Extract the [X, Y] coordinate from the center of the cell holding the provided text.  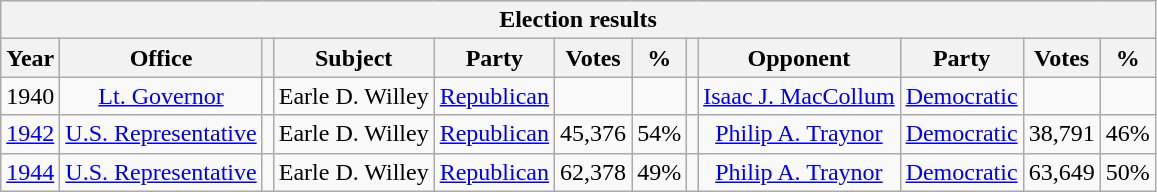
50% [1128, 172]
54% [660, 134]
Isaac J. MacCollum [799, 96]
Office [161, 58]
45,376 [594, 134]
Lt. Governor [161, 96]
63,649 [1062, 172]
1944 [30, 172]
62,378 [594, 172]
46% [1128, 134]
Election results [578, 20]
38,791 [1062, 134]
Opponent [799, 58]
Year [30, 58]
49% [660, 172]
1940 [30, 96]
Subject [354, 58]
1942 [30, 134]
